Return the [X, Y] coordinate for the center point of the cell that contains the specified text.  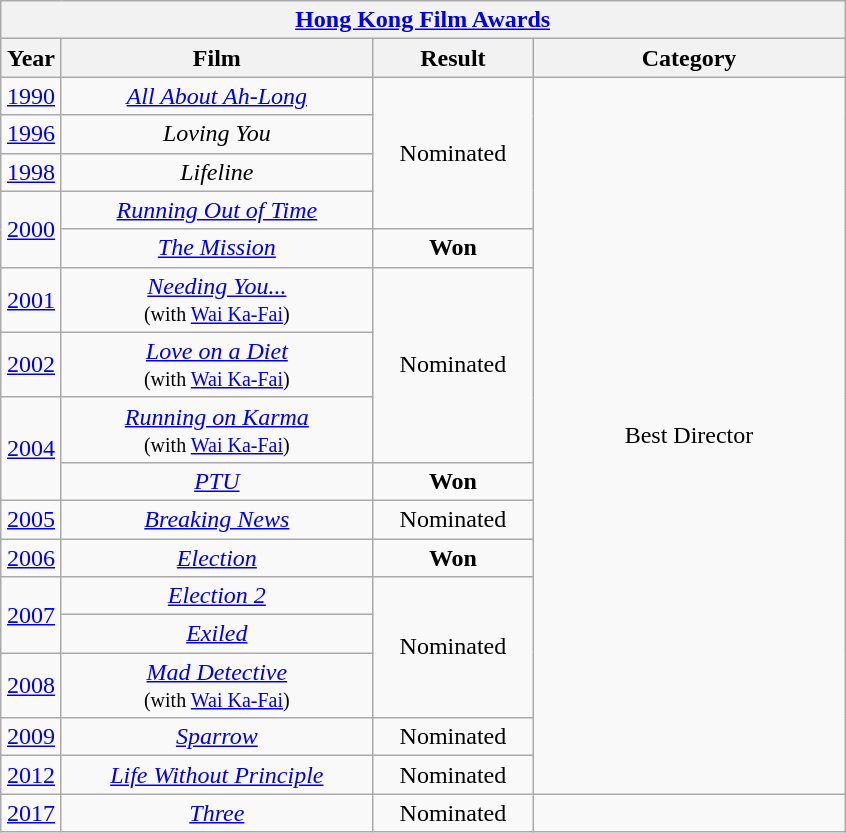
2000 [32, 229]
All About Ah-Long [216, 96]
The Mission [216, 248]
2009 [32, 737]
Lifeline [216, 172]
Love on a Diet(with Wai Ka-Fai) [216, 364]
Running on Karma(with Wai Ka-Fai) [216, 430]
Running Out of Time [216, 210]
2012 [32, 775]
Result [452, 58]
Category [688, 58]
2002 [32, 364]
Life Without Principle [216, 775]
Best Director [688, 436]
Election 2 [216, 596]
1996 [32, 134]
Year [32, 58]
Sparrow [216, 737]
2008 [32, 686]
Hong Kong Film Awards [423, 20]
2007 [32, 615]
Election [216, 557]
Film [216, 58]
Needing You...(with Wai Ka-Fai) [216, 300]
Loving You [216, 134]
Breaking News [216, 519]
Exiled [216, 634]
2001 [32, 300]
1990 [32, 96]
PTU [216, 481]
1998 [32, 172]
2017 [32, 813]
Three [216, 813]
2004 [32, 448]
2005 [32, 519]
Mad Detective(with Wai Ka-Fai) [216, 686]
2006 [32, 557]
